Locate the cell with the specified text and output its (x, y) center coordinate. 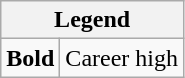
Career high (122, 58)
Legend (92, 20)
Bold (30, 58)
